Extract the (X, Y) coordinate from the center of the cell holding the provided text.  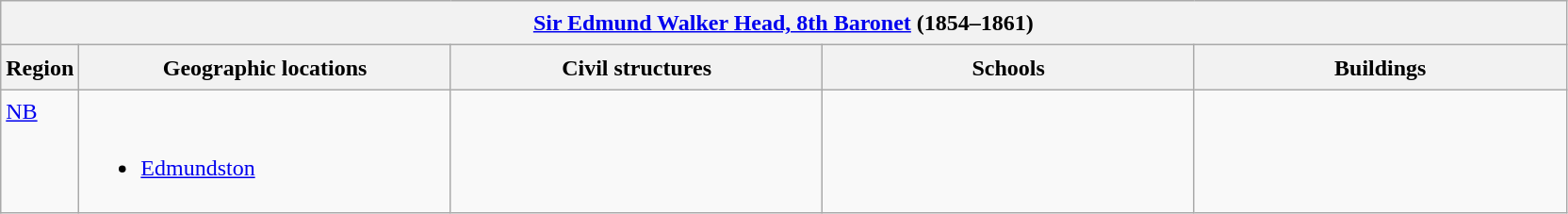
NB (40, 151)
Region (40, 68)
Edmundston (266, 151)
Schools (1008, 68)
Civil structures (637, 68)
Buildings (1380, 68)
Sir Edmund Walker Head, 8th Baronet (1854–1861) (784, 23)
Geographic locations (266, 68)
